Provide the [x, y] coordinate of the cell's center where the given text is located.  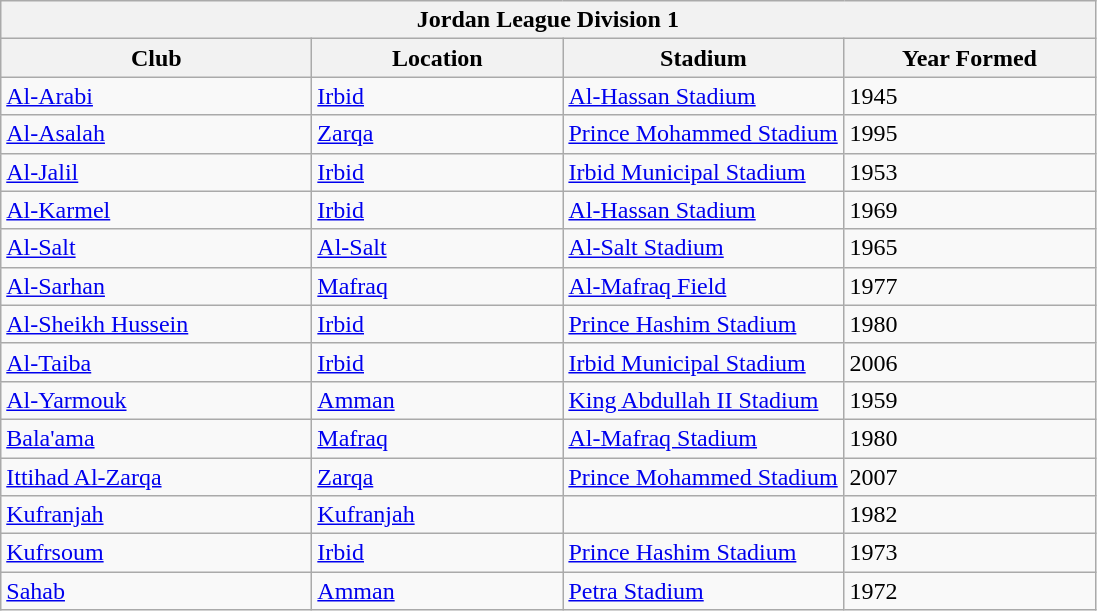
1973 [970, 553]
1945 [970, 96]
1995 [970, 134]
Club [156, 58]
Al-Mafraq Field [704, 286]
Jordan League Division 1 [548, 20]
1953 [970, 172]
Al-Sheikh Hussein [156, 324]
Al-Karmel [156, 210]
Bala'ama [156, 438]
2006 [970, 362]
Stadium [704, 58]
Petra Stadium [704, 591]
Sahab [156, 591]
Kufrsoum [156, 553]
Al-Yarmouk [156, 400]
Al-Jalil [156, 172]
1959 [970, 400]
1965 [970, 248]
1982 [970, 515]
Al-Sarhan [156, 286]
2007 [970, 477]
1972 [970, 591]
Al-Taiba [156, 362]
Year Formed [970, 58]
1977 [970, 286]
Ittihad Al-Zarqa [156, 477]
King Abdullah II Stadium [704, 400]
Location [438, 58]
Al-Mafraq Stadium [704, 438]
Al-Arabi [156, 96]
Al-Salt Stadium [704, 248]
Al-Asalah [156, 134]
1969 [970, 210]
